Locate the cell with the specified text and output its [X, Y] center coordinate. 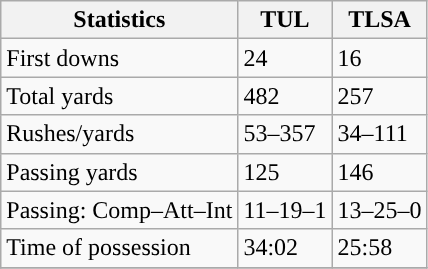
TLSA [380, 20]
146 [380, 172]
125 [285, 172]
Time of possession [120, 248]
25:58 [380, 248]
482 [285, 96]
First downs [120, 58]
16 [380, 58]
Statistics [120, 20]
Passing: Comp–Att–Int [120, 210]
257 [380, 96]
13–25–0 [380, 210]
Passing yards [120, 172]
34–111 [380, 134]
Rushes/yards [120, 134]
53–357 [285, 134]
Total yards [120, 96]
TUL [285, 20]
24 [285, 58]
34:02 [285, 248]
11–19–1 [285, 210]
